Detect which cell encompasses the target text, then output its (x, y) center coordinate. 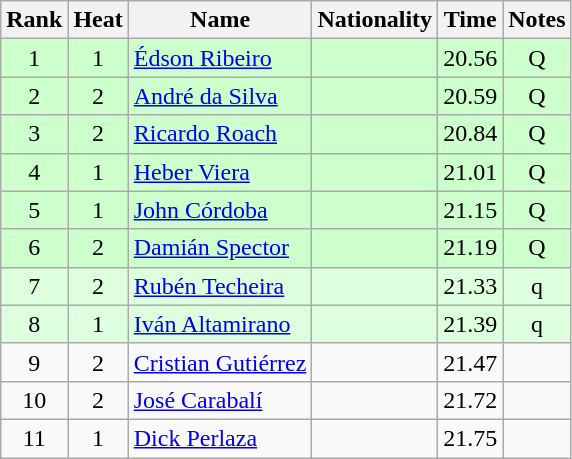
José Carabalí (220, 400)
10 (34, 400)
Nationality (375, 20)
21.19 (470, 248)
3 (34, 134)
21.39 (470, 324)
4 (34, 172)
Dick Perlaza (220, 438)
8 (34, 324)
Heat (98, 20)
21.01 (470, 172)
Heber Viera (220, 172)
Rank (34, 20)
Notes (537, 20)
Ricardo Roach (220, 134)
6 (34, 248)
7 (34, 286)
John Córdoba (220, 210)
Name (220, 20)
9 (34, 362)
Rubén Techeira (220, 286)
20.56 (470, 58)
Damián Spector (220, 248)
Iván Altamirano (220, 324)
5 (34, 210)
Édson Ribeiro (220, 58)
21.72 (470, 400)
20.59 (470, 96)
Cristian Gutiérrez (220, 362)
André da Silva (220, 96)
20.84 (470, 134)
21.47 (470, 362)
Time (470, 20)
21.75 (470, 438)
11 (34, 438)
21.33 (470, 286)
21.15 (470, 210)
